Pinpoint the cell where the given text exists, returning its (X, Y) midpoint coordinate. 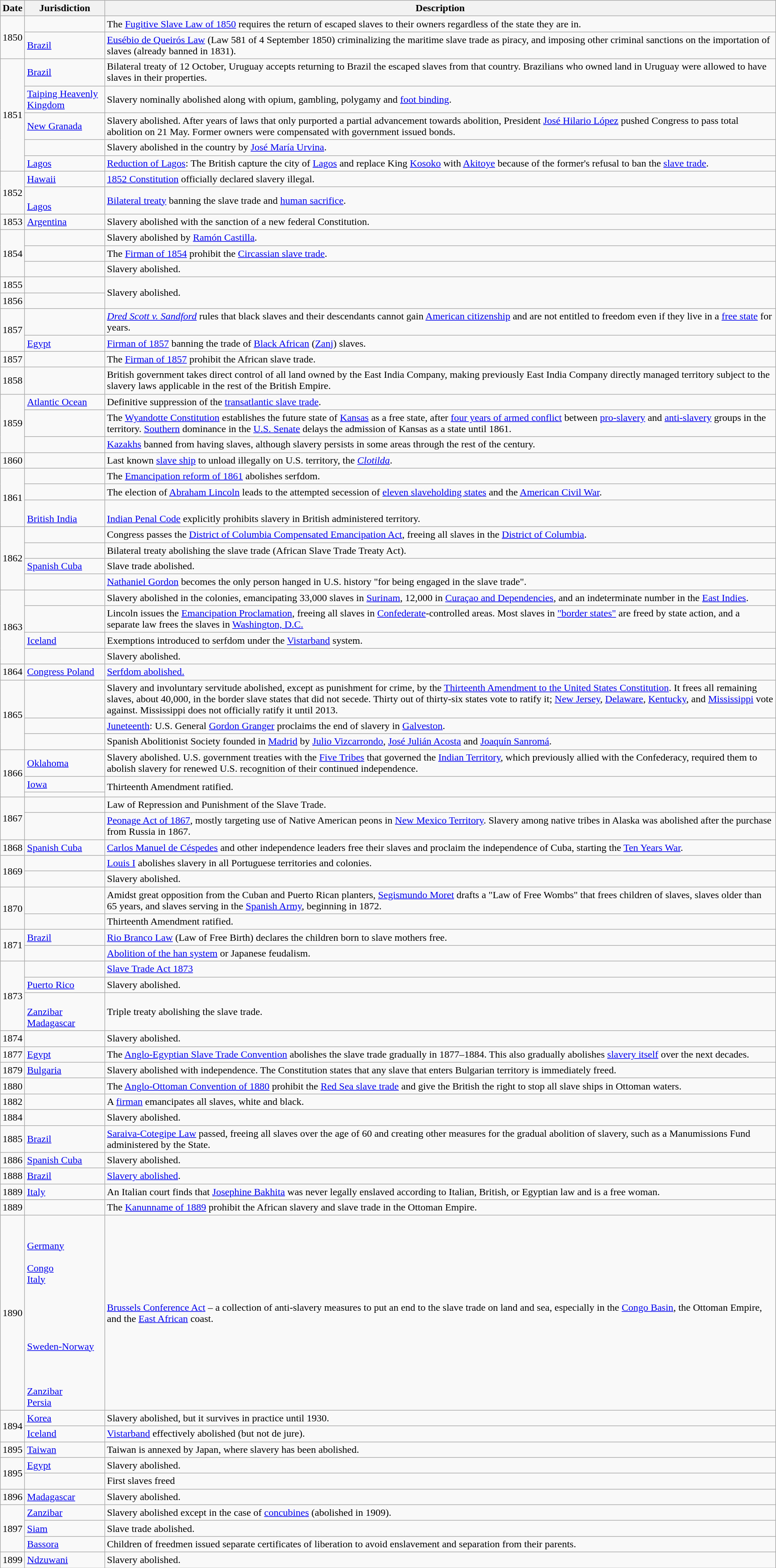
Taiwan is annexed by Japan, where slavery has been abolished. (440, 1450)
Oklahoma (65, 763)
1863 (12, 627)
1868 (12, 847)
The Firman of 1857 prohibit the African slave trade. (440, 359)
1871 (12, 945)
1896 (12, 1497)
Korea (65, 1418)
Abolition of the han system or Japanese feudalism. (440, 953)
1850 (12, 37)
Carlos Manuel de Céspedes and other independence leaders free their slaves and proclaim the independence of Cuba, starting the Ten Years War. (440, 847)
Congress Poland (65, 672)
1858 (12, 380)
Triple treaty abolishing the slave trade. (440, 1012)
Slavery nominally abolished along with opium, gambling, polygamy and foot binding. (440, 99)
1879 (12, 1070)
1859 (12, 423)
Exemptions introduced to serfdom under the Vistarband system. (440, 640)
1852 Constitution officially declared slavery illegal. (440, 179)
Slave Trade Act 1873 (440, 969)
Definitive suppression of the transatlantic slave trade. (440, 402)
1856 (12, 301)
First slaves freed (440, 1481)
Hawaii (65, 179)
Zanzibar (65, 1512)
Madagascar (65, 1497)
A firman emancipates all slaves, white and black. (440, 1102)
Slavery abolished, but it survives in practice until 1930. (440, 1418)
1865 (12, 715)
1861 (12, 497)
Bilateral treaty abolishing the slave trade (African Slave Trade Treaty Act). (440, 551)
Law of Repression and Punishment of the Slave Trade. (440, 805)
1864 (12, 672)
1867 (12, 818)
Bulgaria (65, 1070)
1852 (12, 192)
The Anglo-Ottoman Convention of 1880 prohibit the Red Sea slave trade and give the British the right to stop all slave ships in Ottoman waters. (440, 1086)
Vistarband effectively abolished (but not de jure). (440, 1434)
1870 (12, 908)
Iowa (65, 784)
1884 (12, 1117)
1894 (12, 1426)
Slavery abolished by Ramón Castilla. (440, 237)
Nathaniel Gordon becomes the only person hanged in U.S. history "for being engaged in the slave trade". (440, 582)
Slavery abolished in the country by José María Urvina. (440, 147)
Taiping Heavenly Kingdom (65, 99)
1873 (12, 996)
1869 (12, 871)
Taiwan (65, 1450)
1885 (12, 1138)
Slavery abolished with independence. The Constitution states that any slave that enters Bulgarian territory is immediately freed. (440, 1070)
1899 (12, 1560)
Slavery abolished with the sanction of a new federal Constitution. (440, 222)
British India (65, 513)
1874 (12, 1039)
1854 (12, 253)
Kazakhs banned from having slaves, although slavery persists in some areas through the rest of the century. (440, 445)
1890 (12, 1313)
New Granada (65, 126)
The election of Abraham Lincoln leads to the attempted secession of eleven slaveholding states and the American Civil War. (440, 492)
Siam (65, 1528)
1882 (12, 1102)
Serfdom abolished. (440, 672)
1862 (12, 558)
The Fugitive Slave Law of 1850 requires the return of escaped slaves to their owners regardless of the state they are in. (440, 24)
The Emancipation reform of 1861 abolishes serfdom. (440, 476)
Bilateral treaty banning the slave trade and human sacrifice. (440, 201)
Rio Branco Law (Law of Free Birth) declares the children born to slave mothers free. (440, 937)
Firman of 1857 banning the trade of Black African (Zanj) slaves. (440, 343)
1853 (12, 222)
1888 (12, 1176)
1886 (12, 1160)
Zanzibar Madagascar (65, 1012)
Children of freedmen issued separate certificates of liberation to avoid enslavement and separation from their parents. (440, 1544)
1860 (12, 460)
Ndzuwani (65, 1560)
Bassora (65, 1544)
1866 (12, 773)
Congress passes the District of Columbia Compensated Emancipation Act, freeing all slaves in the District of Columbia. (440, 534)
Spanish Abolitionist Society founded in Madrid by Julio Vizcarrondo, José Julián Acosta and Joaquín Sanromá. (440, 742)
Puerto Rico (65, 985)
Indian Penal Code explicitly prohibits slavery in British administered territory. (440, 513)
Germany Congo Italy Sweden-Norway Zanzibar Persia (65, 1313)
An Italian court finds that Josephine Bakhita was never legally enslaved according to Italian, British, or Egyptian law and is a free woman. (440, 1192)
1855 (12, 285)
1880 (12, 1086)
Italy (65, 1192)
Juneteenth: U.S. General Gordon Granger proclaims the end of slavery in Galveston. (440, 726)
1851 (12, 115)
Louis I abolishes slavery in all Portuguese territories and colonies. (440, 863)
Slavery abolished except in the case of concubines (abolished in 1909). (440, 1512)
Last known slave ship to unload illegally on U.S. territory, the Clotilda. (440, 460)
Date (12, 8)
1897 (12, 1528)
Jurisdiction (65, 8)
1877 (12, 1054)
Description (440, 8)
The Firman of 1854 prohibit the Circassian slave trade. (440, 253)
Atlantic Ocean (65, 402)
Argentina (65, 222)
The Kanunname of 1889 prohibit the African slavery and slave trade in the Ottoman Empire. (440, 1208)
